Search for the cell housing the specified text and yield its (X, Y) center coordinate. 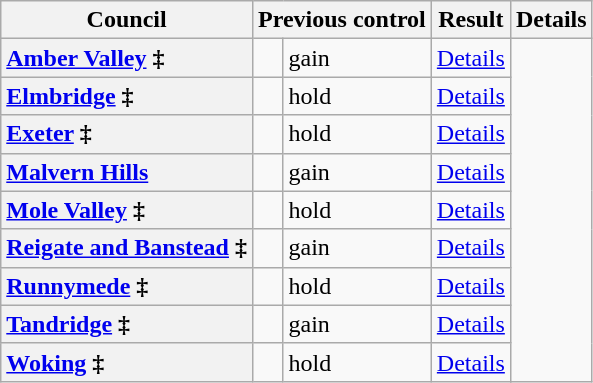
Runnymede ‡ (127, 286)
Previous control (342, 20)
Result (470, 20)
Woking ‡ (127, 362)
Elmbridge ‡ (127, 96)
Exeter ‡ (127, 134)
Mole Valley ‡ (127, 210)
Malvern Hills (127, 172)
Tandridge ‡ (127, 324)
Reigate and Banstead ‡ (127, 248)
Amber Valley ‡ (127, 58)
Council (127, 20)
